Scan for the cell matching the given text and deliver its (x, y) coordinate at center. 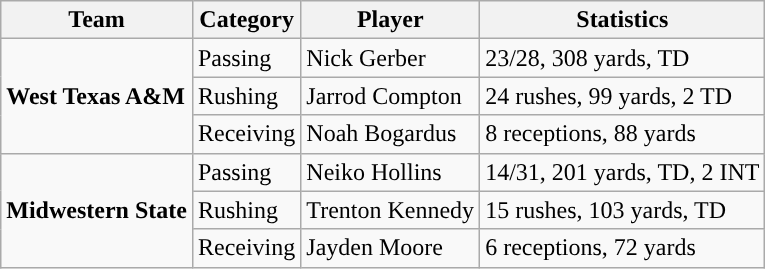
8 receptions, 88 yards (622, 134)
Category (246, 20)
Statistics (622, 20)
Nick Gerber (390, 58)
Jarrod Compton (390, 96)
Noah Bogardus (390, 134)
23/28, 308 yards, TD (622, 58)
15 rushes, 103 yards, TD (622, 210)
Midwestern State (97, 210)
West Texas A&M (97, 96)
Trenton Kennedy (390, 210)
Neiko Hollins (390, 172)
Team (97, 20)
Jayden Moore (390, 248)
14/31, 201 yards, TD, 2 INT (622, 172)
24 rushes, 99 yards, 2 TD (622, 96)
6 receptions, 72 yards (622, 248)
Player (390, 20)
